Provide the [x, y] coordinate of the cell's center where the given text is located.  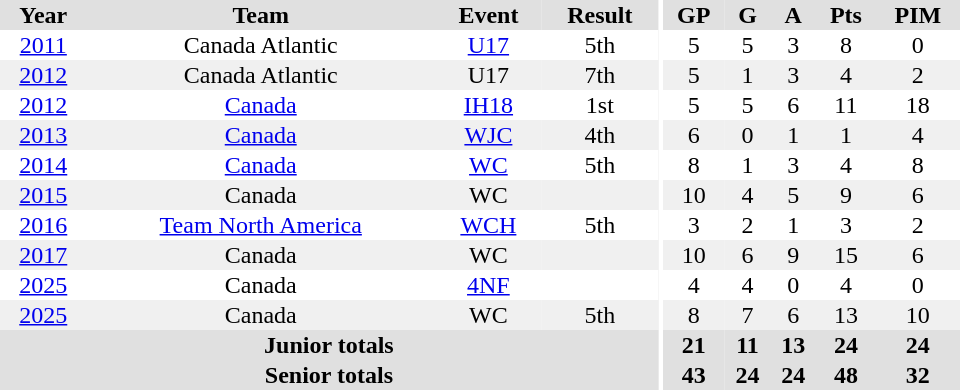
18 [918, 105]
2011 [44, 45]
1st [600, 105]
WCH [488, 225]
7 [748, 315]
G [748, 15]
A [793, 15]
2015 [44, 195]
48 [846, 375]
2017 [44, 255]
Result [600, 15]
2013 [44, 135]
Junior totals [329, 345]
Event [488, 15]
21 [694, 345]
4NF [488, 285]
Senior totals [329, 375]
32 [918, 375]
GP [694, 15]
Pts [846, 15]
4th [600, 135]
Team [261, 15]
2016 [44, 225]
WJC [488, 135]
Year [44, 15]
2014 [44, 165]
IH18 [488, 105]
15 [846, 255]
Team North America [261, 225]
PIM [918, 15]
43 [694, 375]
7th [600, 75]
